Detect which cell encompasses the target text, then output its (x, y) center coordinate. 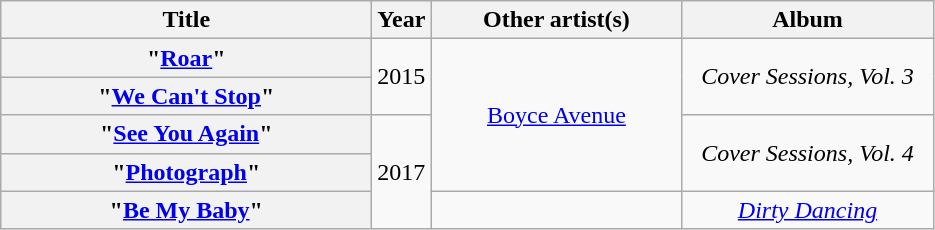
2015 (402, 77)
"We Can't Stop" (186, 96)
Boyce Avenue (556, 115)
Cover Sessions, Vol. 4 (808, 153)
Cover Sessions, Vol. 3 (808, 77)
Year (402, 20)
"Roar" (186, 58)
"See You Again" (186, 134)
Title (186, 20)
Dirty Dancing (808, 210)
2017 (402, 172)
"Be My Baby" (186, 210)
"Photograph" (186, 172)
Album (808, 20)
Other artist(s) (556, 20)
